Scan for the cell matching the given text and deliver its (x, y) coordinate at center. 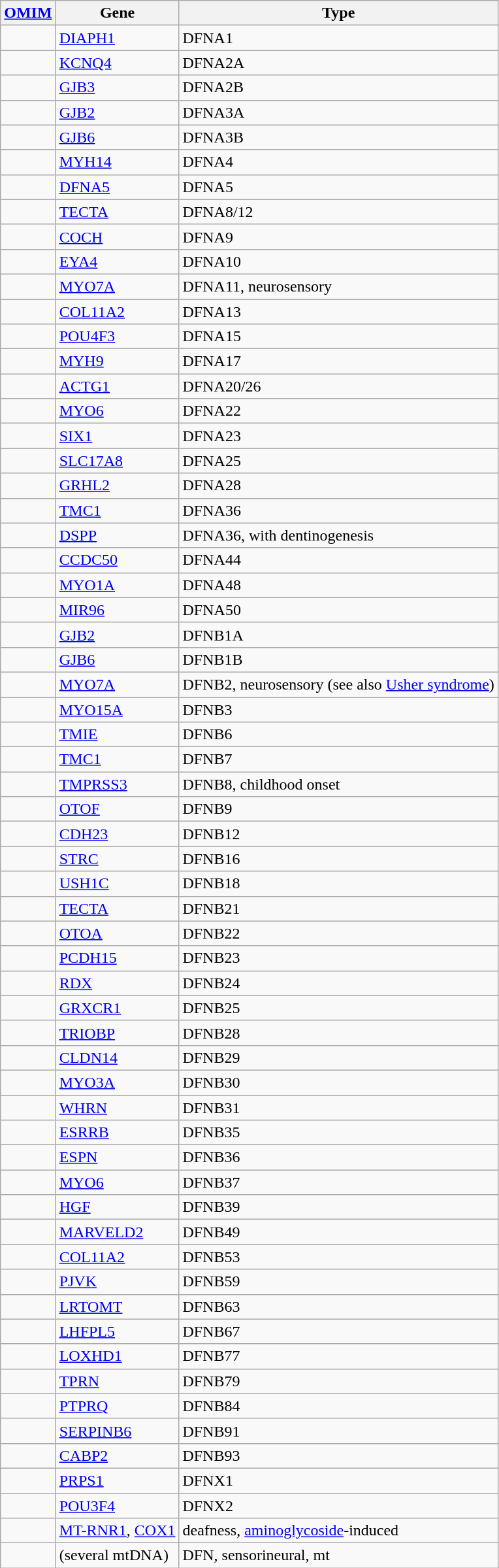
DFNA11, neurosensory (338, 286)
STRC (118, 859)
DFNX1 (338, 1480)
DFNB28 (338, 1033)
RDX (118, 983)
DFNB3 (338, 709)
DFNA50 (338, 610)
DFN, sensorineural, mt (338, 1556)
DFNB39 (338, 1207)
Type (338, 13)
GRXCR1 (118, 1008)
ACTG1 (118, 386)
DIAPH1 (118, 38)
PTPRQ (118, 1406)
CCDC50 (118, 560)
DFNB29 (338, 1058)
OTOA (118, 933)
CLDN14 (118, 1058)
COCH (118, 237)
DFNB84 (338, 1406)
DFNA36 (338, 510)
ESRRB (118, 1133)
MYH14 (118, 162)
SLC17A8 (118, 461)
DFNB35 (338, 1133)
OTOF (118, 809)
DFNB91 (338, 1431)
DFNB6 (338, 735)
GJB3 (118, 88)
LRTOMT (118, 1307)
DFNA10 (338, 261)
DFNB7 (338, 759)
DFNB1B (338, 659)
PCDH15 (118, 958)
DFNB30 (338, 1082)
DFNB22 (338, 933)
DFNA2A (338, 63)
DFNA1 (338, 38)
TPRN (118, 1381)
DSPP (118, 535)
DFNA8/12 (338, 212)
DFNA4 (338, 162)
DFNB77 (338, 1356)
deafness, aminoglycoside-induced (338, 1531)
DFNA44 (338, 560)
PRPS1 (118, 1480)
DFNB25 (338, 1008)
OMIM (28, 13)
DFNB8, childhood onset (338, 784)
DFNX2 (338, 1505)
DFNA9 (338, 237)
DFNB37 (338, 1182)
MARVELD2 (118, 1232)
DFNB67 (338, 1331)
MT-RNR1, COX1 (118, 1531)
DFNB63 (338, 1307)
DFNA22 (338, 411)
DFNB21 (338, 909)
DFNB18 (338, 884)
CABP2 (118, 1456)
TMPRSS3 (118, 784)
DFNB53 (338, 1257)
DFNB9 (338, 809)
DFNB12 (338, 834)
DFNB93 (338, 1456)
DFNB79 (338, 1381)
TRIOBP (118, 1033)
EYA4 (118, 261)
DFNB31 (338, 1108)
DFNB2, neurosensory (see also Usher syndrome) (338, 684)
MYO15A (118, 709)
DFNA13 (338, 312)
LOXHD1 (118, 1356)
WHRN (118, 1108)
MYO1A (118, 585)
ESPN (118, 1158)
DFNA36, with dentinogenesis (338, 535)
CDH23 (118, 834)
USH1C (118, 884)
SERPINB6 (118, 1431)
DFNB1A (338, 635)
DFNA2B (338, 88)
GRHL2 (118, 486)
MYO3A (118, 1082)
DFNB36 (338, 1158)
Gene (118, 13)
DFNA15 (338, 337)
DFNA20/26 (338, 386)
KCNQ4 (118, 63)
DFNA3B (338, 137)
POU4F3 (118, 337)
(several mtDNA) (118, 1556)
TMIE (118, 735)
LHFPL5 (118, 1331)
POU3F4 (118, 1505)
MYH9 (118, 361)
DFNB23 (338, 958)
DFNA48 (338, 585)
DFNA25 (338, 461)
DFNB59 (338, 1282)
DFNB49 (338, 1232)
DFNA3A (338, 112)
DFNB24 (338, 983)
DFNA23 (338, 436)
HGF (118, 1207)
DFNA17 (338, 361)
PJVK (118, 1282)
SIX1 (118, 436)
DFNB16 (338, 859)
MIR96 (118, 610)
DFNA28 (338, 486)
